Search for the cell housing the specified text and yield its [x, y] center coordinate. 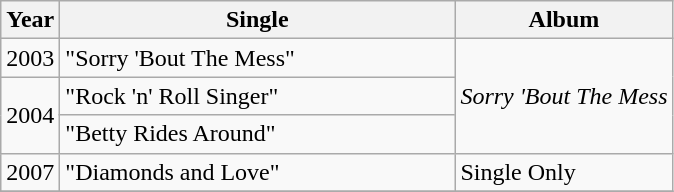
2003 [30, 58]
"Betty Rides Around" [258, 134]
"Rock 'n' Roll Singer" [258, 96]
2007 [30, 172]
Year [30, 20]
2004 [30, 115]
"Sorry 'Bout The Mess" [258, 58]
Album [564, 20]
Sorry 'Bout The Mess [564, 96]
Single Only [564, 172]
"Diamonds and Love" [258, 172]
Single [258, 20]
